Find where the given text appears and provide that cell's center as (x, y) coordinate. 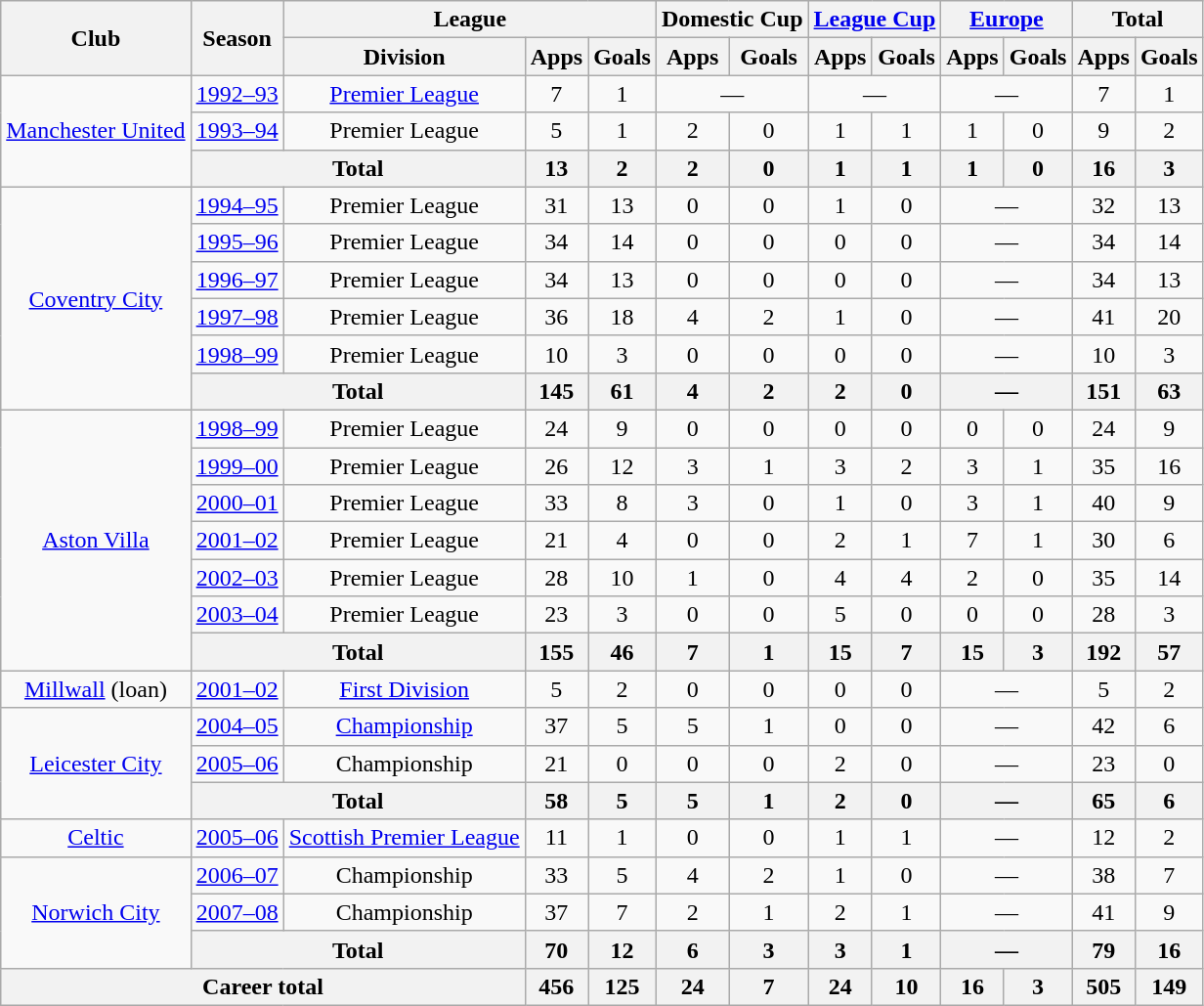
2000–01 (236, 503)
1994–95 (236, 205)
First Division (405, 689)
57 (1169, 652)
38 (1103, 875)
1995–96 (236, 242)
65 (1103, 801)
Millwall (loan) (96, 689)
46 (623, 652)
1993–94 (236, 131)
Europe (1007, 20)
1999–00 (236, 466)
2002–03 (236, 578)
58 (556, 801)
Scottish Premier League (405, 838)
11 (556, 838)
Division (405, 57)
2004–05 (236, 726)
31 (556, 205)
Club (96, 38)
42 (1103, 726)
Celtic (96, 838)
30 (1103, 541)
1996–97 (236, 280)
League (469, 20)
Aston Villa (96, 540)
2006–07 (236, 875)
Season (236, 38)
32 (1103, 205)
1992–93 (236, 94)
2007–08 (236, 912)
192 (1103, 652)
Manchester United (96, 131)
26 (556, 466)
20 (1169, 317)
8 (623, 503)
145 (556, 391)
125 (623, 986)
155 (556, 652)
70 (556, 949)
18 (623, 317)
Career total (263, 986)
149 (1169, 986)
63 (1169, 391)
League Cup (875, 20)
505 (1103, 986)
Leicester City (96, 764)
Norwich City (96, 912)
79 (1103, 949)
40 (1103, 503)
151 (1103, 391)
2003–04 (236, 615)
Domestic Cup (732, 20)
Coventry City (96, 298)
36 (556, 317)
1997–98 (236, 317)
61 (623, 391)
456 (556, 986)
